Provide the [X, Y] coordinate of the cell's center where the given text is located.  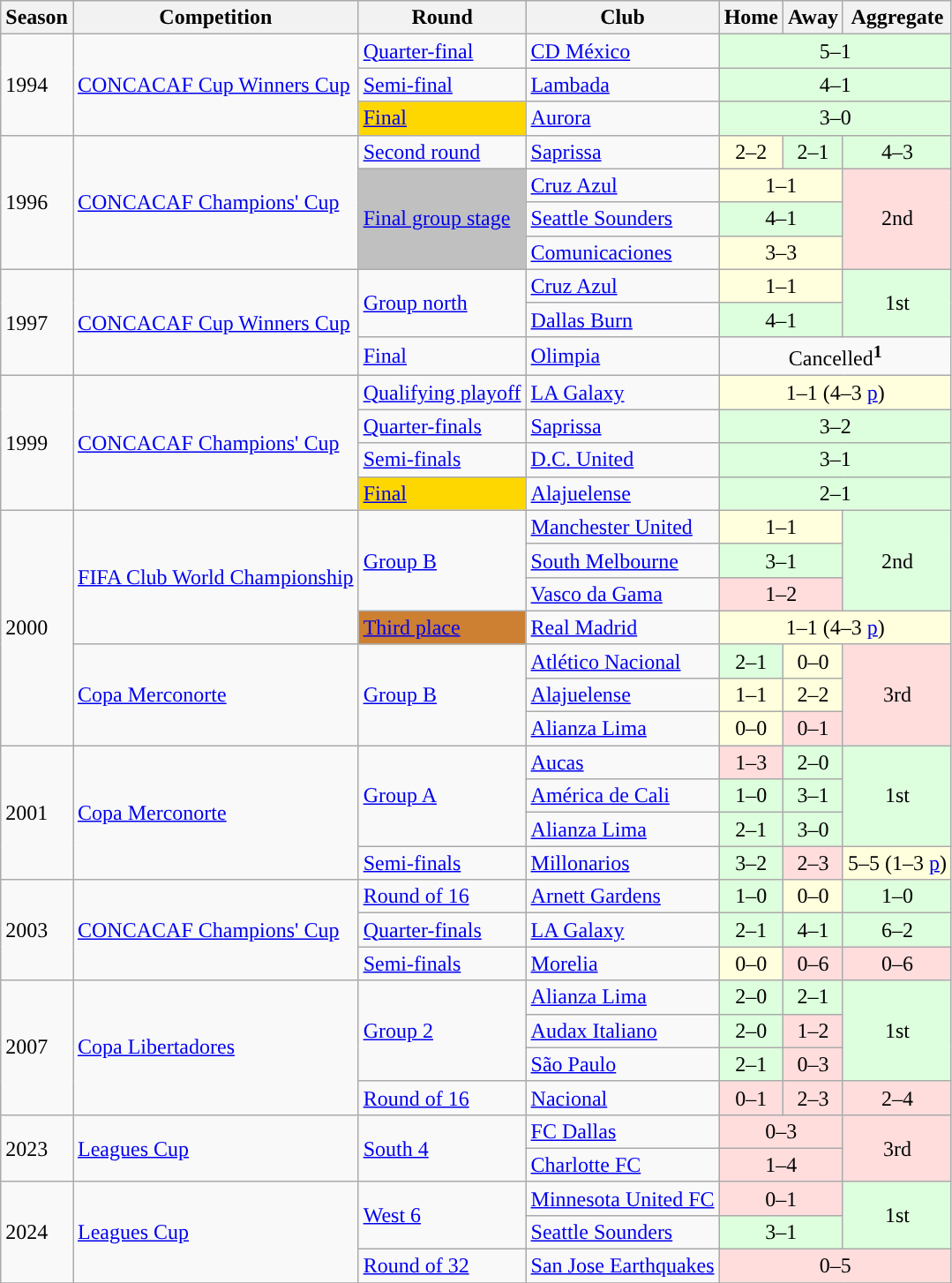
Second round [442, 152]
Aucas [623, 762]
D.C. United [623, 460]
4–3 [896, 152]
2024 [37, 1232]
1997 [37, 323]
West 6 [442, 1215]
Atlético Nacional [623, 661]
1996 [37, 202]
South 4 [442, 1148]
Aggregate [896, 18]
Manchester United [623, 527]
Semi-final [442, 85]
Competition [215, 18]
Season [37, 18]
Minnesota United FC [623, 1198]
Qualifying playoff [442, 393]
5–5 (1–3 p) [896, 863]
Dallas Burn [623, 319]
Real Madrid [623, 627]
Olimpia [623, 356]
Aurora [623, 118]
Third place [442, 627]
Arnett Gardens [623, 897]
Round of 32 [442, 1266]
Home [751, 18]
3–3 [781, 252]
2007 [37, 1047]
Audax Italiano [623, 1031]
Millonarios [623, 863]
6–2 [896, 930]
San Jose Earthquakes [623, 1266]
CD México [623, 51]
Comunicaciones [623, 252]
Charlotte FC [623, 1165]
América de Cali [623, 796]
2003 [37, 930]
São Paulo [623, 1064]
South Melbourne [623, 560]
Lambada [623, 85]
Copa Libertadores [215, 1047]
Club [623, 18]
5–1 [835, 51]
Round [442, 18]
2–4 [896, 1098]
Nacional [623, 1098]
FC Dallas [623, 1131]
Group north [442, 303]
Morelia [623, 964]
Final group stage [442, 219]
2023 [37, 1148]
2001 [37, 813]
0–5 [835, 1266]
Quarter-final [442, 51]
Group 2 [442, 1031]
1994 [37, 85]
Vasco da Gama [623, 594]
2000 [37, 627]
1999 [37, 443]
1–4 [781, 1165]
Cancelled1 [835, 356]
FIFA Club World Championship [215, 577]
1–3 [751, 762]
Group A [442, 796]
Away [813, 18]
